Search for the cell housing the specified text and yield its (x, y) center coordinate. 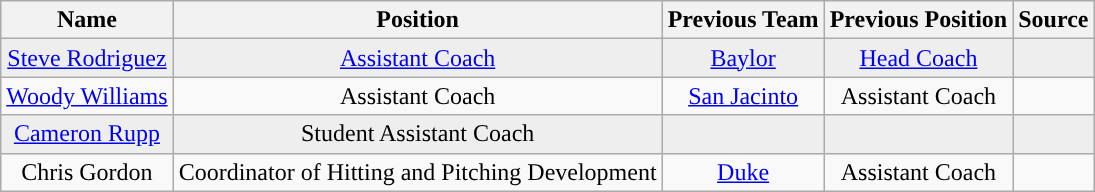
Head Coach (918, 58)
Chris Gordon (87, 172)
Steve Rodriguez (87, 58)
Source (1054, 20)
Position (418, 20)
Name (87, 20)
Student Assistant Coach (418, 134)
Previous Position (918, 20)
Woody Williams (87, 96)
Cameron Rupp (87, 134)
Baylor (743, 58)
San Jacinto (743, 96)
Coordinator of Hitting and Pitching Development (418, 172)
Previous Team (743, 20)
Duke (743, 172)
